Search for the cell housing the specified text and yield its (x, y) center coordinate. 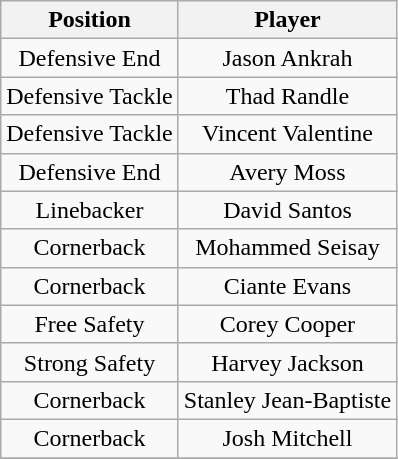
Free Safety (90, 324)
Josh Mitchell (287, 438)
Strong Safety (90, 362)
Position (90, 20)
Thad Randle (287, 96)
Stanley Jean-Baptiste (287, 400)
Harvey Jackson (287, 362)
Vincent Valentine (287, 134)
David Santos (287, 210)
Mohammed Seisay (287, 248)
Linebacker (90, 210)
Jason Ankrah (287, 58)
Corey Cooper (287, 324)
Ciante Evans (287, 286)
Player (287, 20)
Avery Moss (287, 172)
